Provide the [x, y] coordinate of the cell's center where the given text is located.  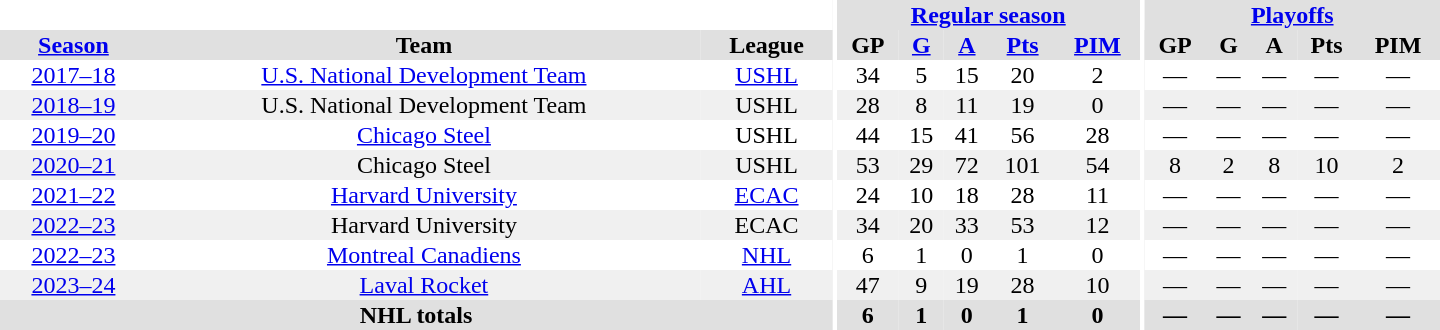
Regular season [988, 15]
2019–20 [74, 135]
2018–19 [74, 105]
5 [921, 75]
AHL [766, 285]
47 [868, 285]
18 [967, 195]
72 [967, 165]
Playoffs [1292, 15]
2023–24 [74, 285]
12 [1098, 225]
Laval Rocket [424, 285]
Team [424, 45]
2017–18 [74, 75]
56 [1023, 135]
54 [1098, 165]
NHL [766, 255]
41 [967, 135]
29 [921, 165]
Montreal Canadiens [424, 255]
2020–21 [74, 165]
NHL totals [416, 315]
9 [921, 285]
24 [868, 195]
33 [967, 225]
League [766, 45]
Season [74, 45]
44 [868, 135]
2021–22 [74, 195]
101 [1023, 165]
